Find where the given text appears and provide that cell's center as [x, y] coordinate. 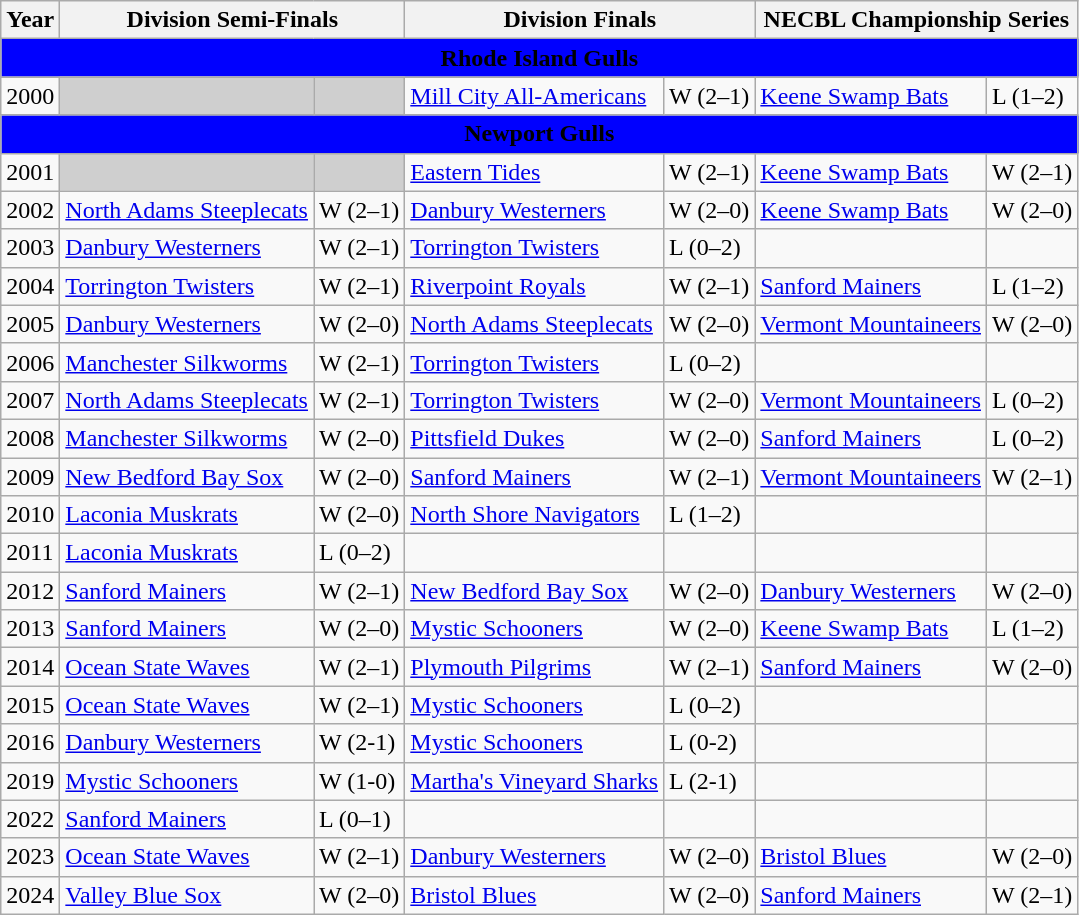
2008 [30, 438]
2005 [30, 324]
2007 [30, 400]
L (0–1) [360, 819]
Martha's Vineyard Sharks [534, 781]
Division Finals [580, 20]
2001 [30, 172]
Riverpoint Royals [534, 286]
Year [30, 20]
Valley Blue Sox [187, 895]
L (0-2) [710, 743]
W (2-1) [360, 743]
Mill City All-Americans [534, 96]
2022 [30, 819]
2023 [30, 857]
NECBL Championship Series [916, 20]
North Shore Navigators [534, 515]
Division Semi-Finals [232, 20]
2011 [30, 553]
2019 [30, 781]
2013 [30, 629]
2004 [30, 286]
2006 [30, 362]
2002 [30, 210]
Plymouth Pilgrims [534, 667]
2009 [30, 477]
Eastern Tides [534, 172]
Newport Gulls [540, 134]
2015 [30, 705]
Pittsfield Dukes [534, 438]
2012 [30, 591]
2014 [30, 667]
2010 [30, 515]
Rhode Island Gulls [540, 58]
L (2-1) [710, 781]
2024 [30, 895]
W (1-0) [360, 781]
2016 [30, 743]
2003 [30, 248]
2000 [30, 96]
